For the text-containing cell, return its midpoint in [X, Y] coordinate format. 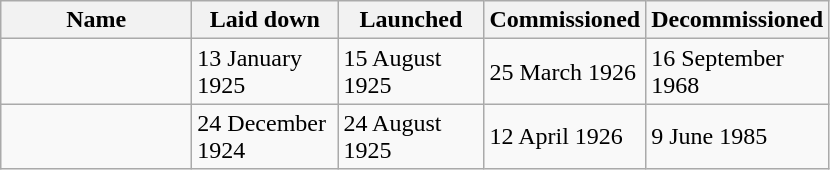
24 December 1924 [265, 136]
Launched [411, 20]
16 September 1968 [738, 72]
Commissioned [565, 20]
Name [96, 20]
Decommissioned [738, 20]
Laid down [265, 20]
25 March 1926 [565, 72]
24 August 1925 [411, 136]
13 January 1925 [265, 72]
9 June 1985 [738, 136]
15 August 1925 [411, 72]
12 April 1926 [565, 136]
